Capture the cell that displays the provided text and extract its (x, y) central coordinate. 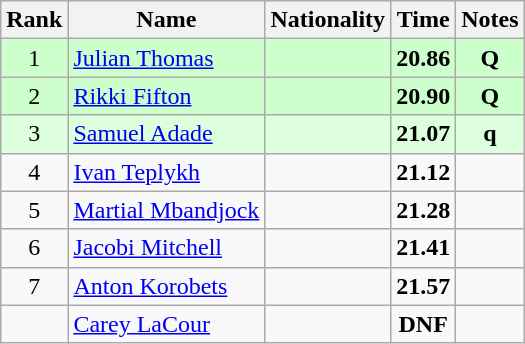
2 (34, 96)
5 (34, 210)
7 (34, 286)
21.07 (424, 134)
6 (34, 248)
Name (166, 20)
Rikki Fifton (166, 96)
DNF (424, 324)
Ivan Teplykh (166, 172)
21.12 (424, 172)
21.57 (424, 286)
20.86 (424, 58)
Carey LaCour (166, 324)
Anton Korobets (166, 286)
Nationality (328, 20)
Rank (34, 20)
3 (34, 134)
Time (424, 20)
q (490, 134)
Jacobi Mitchell (166, 248)
21.41 (424, 248)
Samuel Adade (166, 134)
Julian Thomas (166, 58)
Notes (490, 20)
4 (34, 172)
20.90 (424, 96)
Martial Mbandjock (166, 210)
21.28 (424, 210)
1 (34, 58)
